Identify which cell holds the provided text, then report its (x, y) central coordinate. 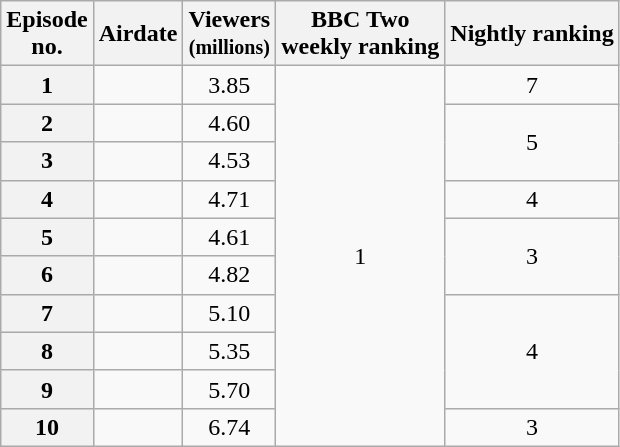
Nightly ranking (532, 34)
5.70 (230, 389)
10 (47, 427)
4.82 (230, 275)
4.71 (230, 199)
6.74 (230, 427)
5.35 (230, 351)
9 (47, 389)
Airdate (138, 34)
BBC Twoweekly ranking (360, 34)
4.61 (230, 237)
4.53 (230, 161)
3.85 (230, 85)
2 (47, 123)
6 (47, 275)
Episodeno. (47, 34)
4.60 (230, 123)
5.10 (230, 313)
Viewers(millions) (230, 34)
8 (47, 351)
